For the text-containing cell, return its midpoint in (x, y) coordinate format. 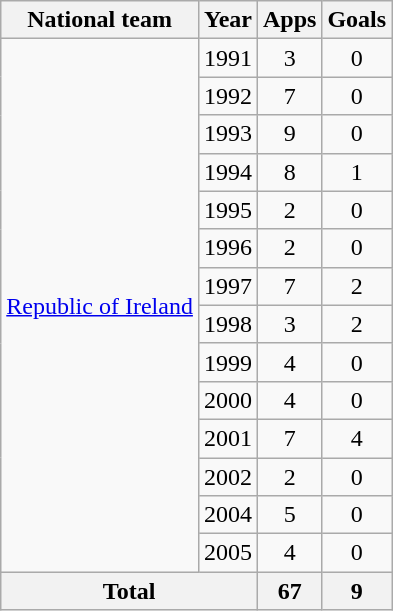
Republic of Ireland (100, 306)
Total (130, 591)
8 (289, 172)
1997 (228, 286)
2004 (228, 515)
5 (289, 515)
1992 (228, 96)
1 (357, 172)
2002 (228, 477)
1993 (228, 134)
2000 (228, 400)
National team (100, 20)
1991 (228, 58)
Year (228, 20)
67 (289, 591)
1995 (228, 210)
1998 (228, 324)
1994 (228, 172)
Apps (289, 20)
2005 (228, 553)
2001 (228, 438)
Goals (357, 20)
1999 (228, 362)
1996 (228, 248)
